Locate the cell with the specified text and output its [X, Y] center coordinate. 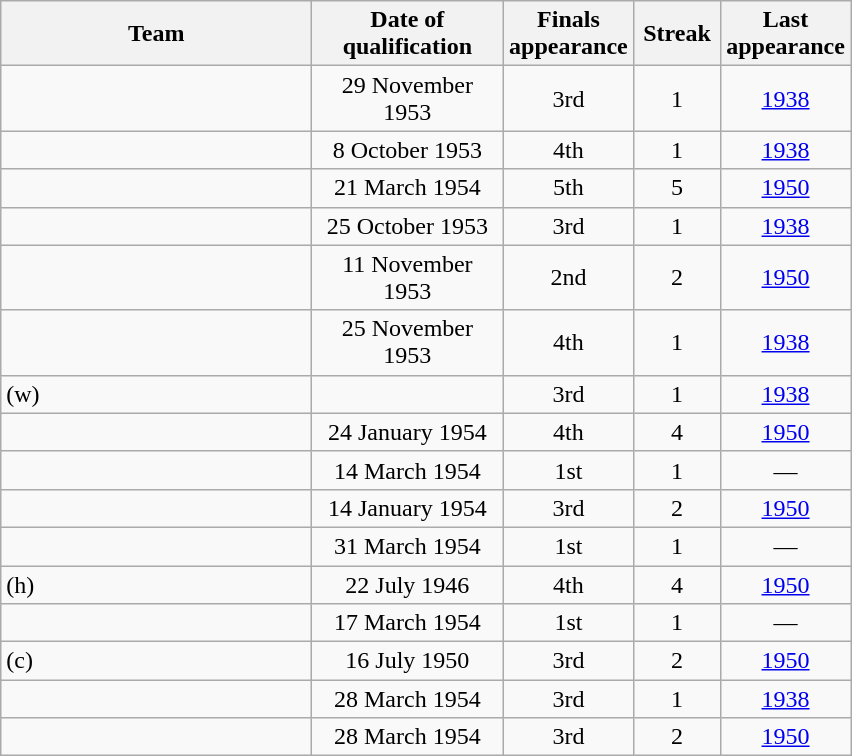
(c) [156, 661]
14 January 1954 [408, 508]
11 November 1953 [408, 278]
(w) [156, 394]
(h) [156, 585]
21 March 1954 [408, 188]
16 July 1950 [408, 661]
5th [568, 188]
25 October 1953 [408, 226]
25 November 1953 [408, 342]
Team [156, 34]
14 March 1954 [408, 470]
Last appearance [786, 34]
2nd [568, 278]
8 October 1953 [408, 150]
Date of qualification [408, 34]
31 March 1954 [408, 546]
24 January 1954 [408, 432]
5 [677, 188]
22 July 1946 [408, 585]
Streak [677, 34]
29 November 1953 [408, 98]
17 March 1954 [408, 623]
Finals appearance [568, 34]
